Return the (x, y) coordinate for the center point of the cell that contains the specified text.  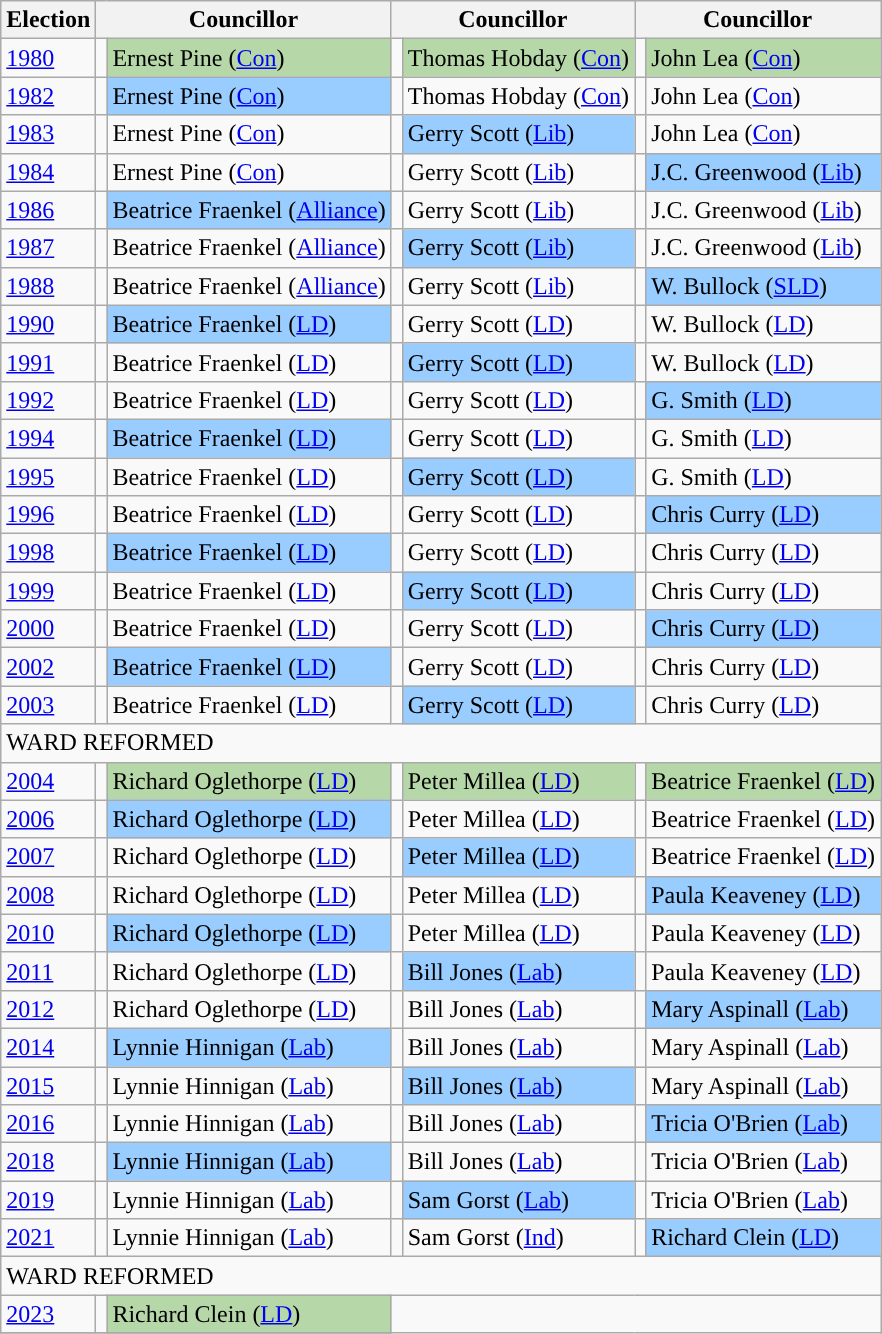
Sam Gorst (Ind) (518, 1238)
1982 (48, 96)
2000 (48, 629)
2002 (48, 667)
1991 (48, 362)
2012 (48, 1009)
2011 (48, 971)
2010 (48, 933)
2007 (48, 857)
2018 (48, 1162)
2004 (48, 781)
2006 (48, 819)
2023 (48, 1314)
2014 (48, 1047)
1999 (48, 591)
W. Bullock (SLD) (764, 286)
1998 (48, 553)
2008 (48, 895)
1980 (48, 58)
1995 (48, 477)
Election (48, 20)
1988 (48, 286)
1984 (48, 172)
1996 (48, 515)
1987 (48, 248)
2003 (48, 705)
1986 (48, 210)
1983 (48, 134)
1992 (48, 400)
1990 (48, 324)
2019 (48, 1200)
Sam Gorst (Lab) (518, 1200)
2015 (48, 1085)
2016 (48, 1124)
1994 (48, 438)
2021 (48, 1238)
